For the text-containing cell, return its midpoint in [X, Y] coordinate format. 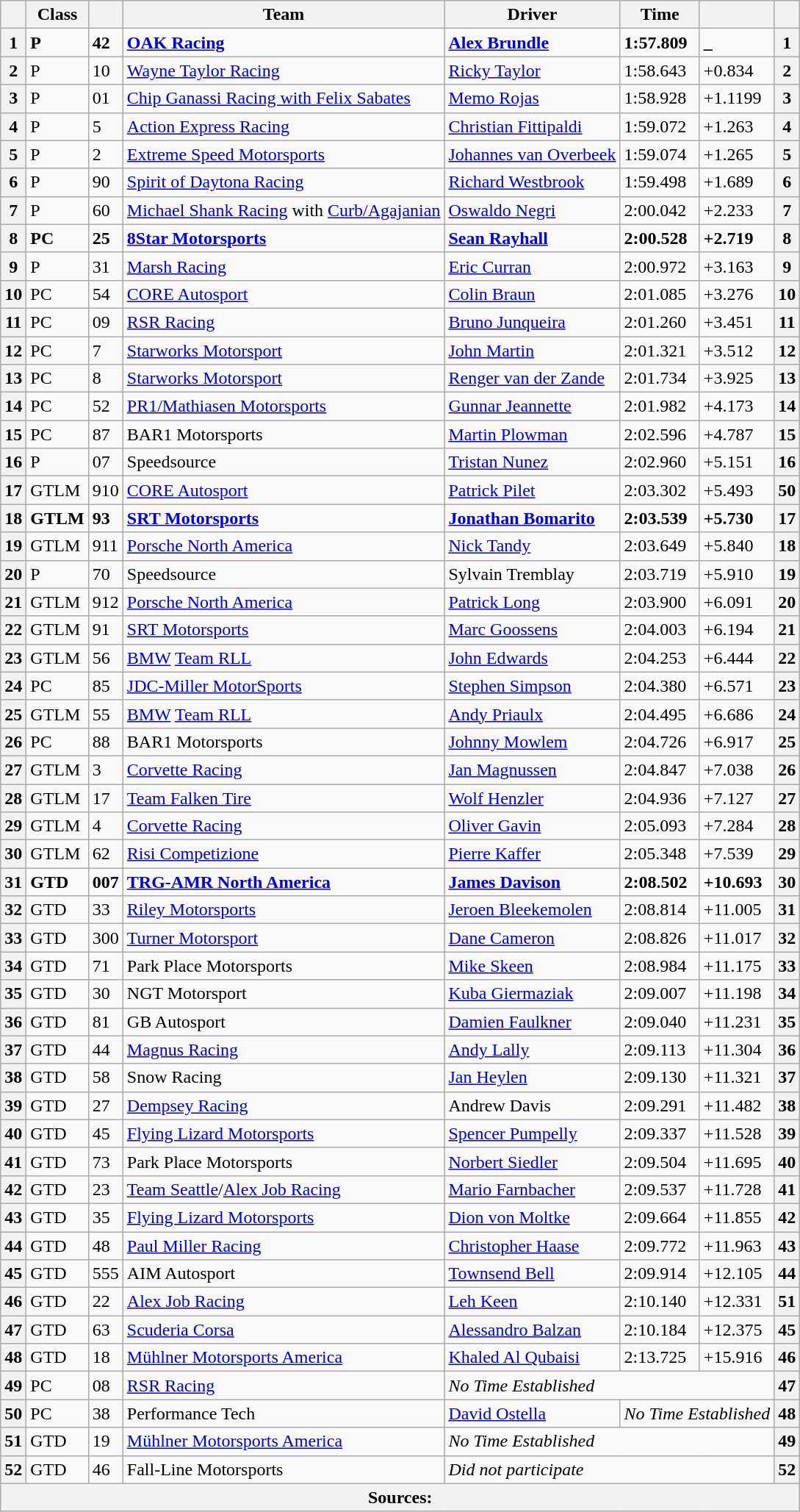
87 [106, 434]
2:05.093 [660, 826]
Spencer Pumpelly [532, 1133]
Turner Motorsport [284, 938]
John Edwards [532, 658]
+3.512 [736, 351]
2:03.649 [660, 546]
Jan Magnussen [532, 770]
GB Autosport [284, 1022]
Dion von Moltke [532, 1217]
+3.925 [736, 379]
TRG-AMR North America [284, 882]
JDC-Miller MotorSports [284, 686]
2:04.495 [660, 714]
Snow Racing [284, 1078]
2:09.664 [660, 1217]
8Star Motorsports [284, 238]
Action Express Racing [284, 126]
NGT Motorsport [284, 994]
Team Falken Tire [284, 798]
555 [106, 1274]
2:02.596 [660, 434]
+6.444 [736, 658]
2:01.085 [660, 294]
2:00.972 [660, 266]
2:09.772 [660, 1246]
54 [106, 294]
+7.539 [736, 854]
007 [106, 882]
Alessandro Balzan [532, 1330]
2:09.914 [660, 1274]
+3.451 [736, 322]
+11.963 [736, 1246]
Michael Shank Racing with Curb/Agajanian [284, 210]
Dempsey Racing [284, 1106]
Andrew Davis [532, 1106]
Wolf Henzler [532, 798]
James Davison [532, 882]
+3.163 [736, 266]
Andy Lally [532, 1050]
2:08.984 [660, 966]
+5.840 [736, 546]
PR1/Mathiasen Motorsports [284, 406]
Magnus Racing [284, 1050]
1:58.928 [660, 98]
Riley Motorsports [284, 910]
+11.695 [736, 1161]
2:01.260 [660, 322]
2:03.719 [660, 574]
+2.719 [736, 238]
+1.263 [736, 126]
2:10.184 [660, 1330]
Marc Goossens [532, 630]
+11.175 [736, 966]
2:08.814 [660, 910]
2:04.936 [660, 798]
Time [660, 15]
+6.571 [736, 686]
58 [106, 1078]
2:09.130 [660, 1078]
Driver [532, 15]
+6.091 [736, 602]
01 [106, 98]
Fall-Line Motorsports [284, 1469]
+1.265 [736, 154]
+11.855 [736, 1217]
09 [106, 322]
81 [106, 1022]
Eric Curran [532, 266]
73 [106, 1161]
+11.231 [736, 1022]
2:03.900 [660, 602]
Damien Faulkner [532, 1022]
+11.198 [736, 994]
Wayne Taylor Racing [284, 71]
85 [106, 686]
55 [106, 714]
+2.233 [736, 210]
+4.173 [736, 406]
+10.693 [736, 882]
Dane Cameron [532, 938]
Sean Rayhall [532, 238]
Andy Priaulx [532, 714]
Risi Competizione [284, 854]
Memo Rojas [532, 98]
91 [106, 630]
Pierre Kaffer [532, 854]
63 [106, 1330]
2:00.528 [660, 238]
2:01.321 [660, 351]
2:13.725 [660, 1358]
Did not participate [610, 1469]
Sylvain Tremblay [532, 574]
+4.787 [736, 434]
2:09.537 [660, 1189]
Extreme Speed Motorsports [284, 154]
+7.127 [736, 798]
07 [106, 462]
+6.194 [736, 630]
+7.284 [736, 826]
+1.1199 [736, 98]
1:59.498 [660, 182]
John Martin [532, 351]
Christian Fittipaldi [532, 126]
Jeroen Bleekemolen [532, 910]
+11.728 [736, 1189]
Team Seattle/Alex Job Racing [284, 1189]
+11.482 [736, 1106]
_ [736, 43]
+5.493 [736, 490]
Townsend Bell [532, 1274]
OAK Racing [284, 43]
Colin Braun [532, 294]
2:09.040 [660, 1022]
Renger van der Zande [532, 379]
Stephen Simpson [532, 686]
Richard Westbrook [532, 182]
David Ostella [532, 1414]
Mario Farnbacher [532, 1189]
56 [106, 658]
Spirit of Daytona Racing [284, 182]
+15.916 [736, 1358]
2:01.982 [660, 406]
Performance Tech [284, 1414]
2:09.337 [660, 1133]
Alex Job Racing [284, 1302]
+6.917 [736, 742]
Oliver Gavin [532, 826]
2:04.003 [660, 630]
Chip Ganassi Racing with Felix Sabates [284, 98]
90 [106, 182]
+12.331 [736, 1302]
+7.038 [736, 770]
300 [106, 938]
911 [106, 546]
2:09.007 [660, 994]
Team [284, 15]
+3.276 [736, 294]
Class [57, 15]
+11.321 [736, 1078]
+11.005 [736, 910]
+11.017 [736, 938]
Christopher Haase [532, 1246]
912 [106, 602]
Patrick Long [532, 602]
2:04.253 [660, 658]
Patrick Pilet [532, 490]
+11.304 [736, 1050]
Alex Brundle [532, 43]
1:57.809 [660, 43]
2:09.291 [660, 1106]
+5.730 [736, 518]
910 [106, 490]
2:10.140 [660, 1302]
1:59.072 [660, 126]
Kuba Giermaziak [532, 994]
Jan Heylen [532, 1078]
+12.375 [736, 1330]
Sources: [400, 1497]
Jonathan Bomarito [532, 518]
2:01.734 [660, 379]
Marsh Racing [284, 266]
Paul Miller Racing [284, 1246]
2:04.380 [660, 686]
2:08.826 [660, 938]
Johannes van Overbeek [532, 154]
2:04.726 [660, 742]
Oswaldo Negri [532, 210]
Ricky Taylor [532, 71]
1:59.074 [660, 154]
Martin Plowman [532, 434]
2:08.502 [660, 882]
88 [106, 742]
2:04.847 [660, 770]
+11.528 [736, 1133]
Khaled Al Qubaisi [532, 1358]
+12.105 [736, 1274]
2:09.504 [660, 1161]
+5.910 [736, 574]
2:00.042 [660, 210]
+6.686 [736, 714]
08 [106, 1386]
62 [106, 854]
Leh Keen [532, 1302]
Nick Tandy [532, 546]
2:02.960 [660, 462]
2:09.113 [660, 1050]
+0.834 [736, 71]
93 [106, 518]
60 [106, 210]
Bruno Junqueira [532, 322]
1:58.643 [660, 71]
Norbert Siedler [532, 1161]
71 [106, 966]
2:05.348 [660, 854]
2:03.302 [660, 490]
+1.689 [736, 182]
70 [106, 574]
2:03.539 [660, 518]
AIM Autosport [284, 1274]
Tristan Nunez [532, 462]
+5.151 [736, 462]
Gunnar Jeannette [532, 406]
Mike Skeen [532, 966]
Johnny Mowlem [532, 742]
Scuderia Corsa [284, 1330]
